Search for the cell housing the specified text and yield its [x, y] center coordinate. 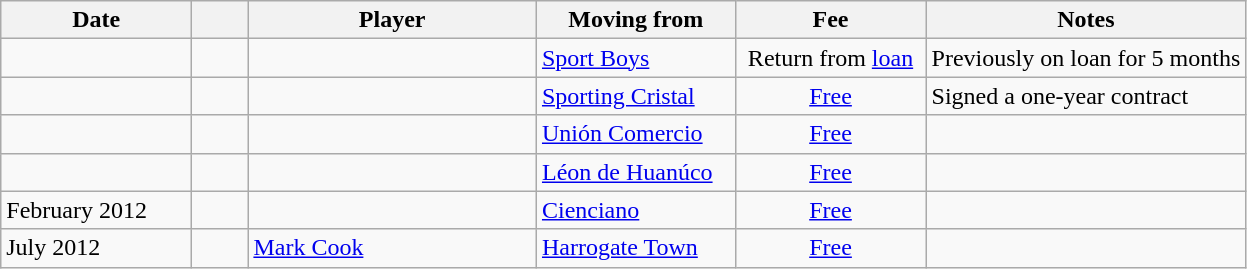
Moving from [636, 20]
Signed a one-year contract [1086, 96]
February 2012 [96, 210]
Previously on loan for 5 months [1086, 58]
Sporting Cristal [636, 96]
July 2012 [96, 248]
Sport Boys [636, 58]
Fee [830, 20]
Unión Comercio [636, 134]
Player [392, 20]
Notes [1086, 20]
Return from loan [830, 58]
Mark Cook [392, 248]
Harrogate Town [636, 248]
Cienciano [636, 210]
Date [96, 20]
Léon de Huanúco [636, 172]
